Locate the cell with the specified text and output its (X, Y) center coordinate. 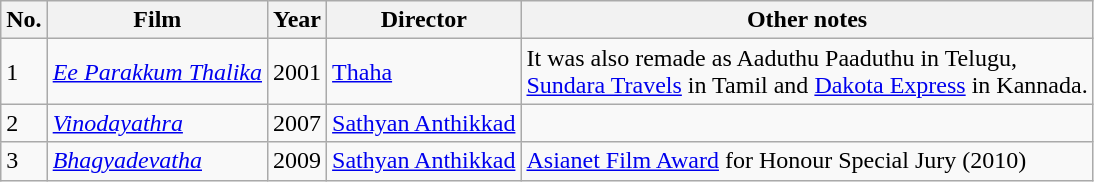
3 (24, 161)
Year (298, 20)
1 (24, 72)
Thaha (424, 72)
Asianet Film Award for Honour Special Jury (2010) (807, 161)
2009 (298, 161)
Film (157, 20)
2007 (298, 123)
Vinodayathra (157, 123)
Ee Parakkum Thalika (157, 72)
No. (24, 20)
Director (424, 20)
Bhagyadevatha (157, 161)
Other notes (807, 20)
2001 (298, 72)
2 (24, 123)
It was also remade as Aaduthu Paaduthu in Telugu, Sundara Travels in Tamil and Dakota Express in Kannada. (807, 72)
